Search for the cell housing the specified text and yield its [X, Y] center coordinate. 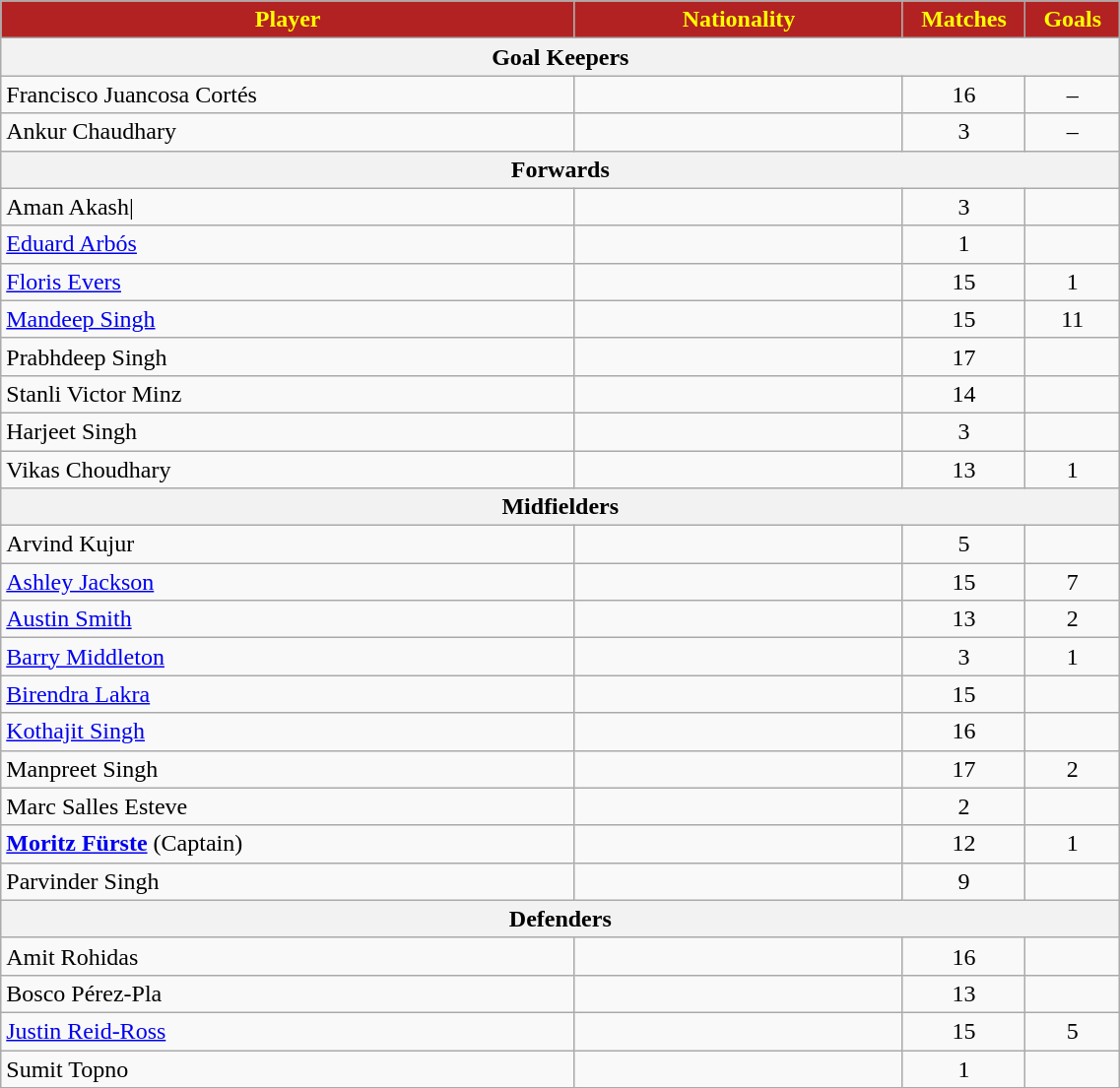
Stanli Victor Minz [288, 394]
11 [1073, 319]
Kothajit Singh [288, 732]
Defenders [560, 919]
Justin Reid-Ross [288, 1031]
7 [1073, 582]
Marc Salles Esteve [288, 806]
Parvinder Singh [288, 881]
Manpreet Singh [288, 769]
Eduard Arbós [288, 244]
Francisco Juancosa Cortés [288, 95]
Vikas Choudhary [288, 470]
Player [288, 20]
Barry Middleton [288, 657]
12 [963, 844]
Bosco Pérez-Pla [288, 993]
Floris Evers [288, 282]
Nationality [739, 20]
Goals [1073, 20]
Amit Rohidas [288, 956]
9 [963, 881]
Aman Akash| [288, 207]
Arvind Kujur [288, 544]
Birendra Lakra [288, 694]
14 [963, 394]
Austin Smith [288, 619]
Forwards [560, 169]
Mandeep Singh [288, 319]
Sumit Topno [288, 1068]
Matches [963, 20]
Prabhdeep Singh [288, 356]
Ankur Chaudhary [288, 132]
Harjeet Singh [288, 431]
Goal Keepers [560, 57]
Midfielders [560, 507]
Ashley Jackson [288, 582]
Moritz Fürste (Captain) [288, 844]
